Scan for the cell matching the given text and deliver its [X, Y] coordinate at center. 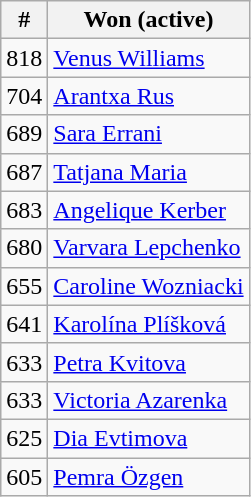
625 [24, 438]
Venus Williams [148, 58]
Arantxa Rus [148, 96]
Angelique Kerber [148, 210]
655 [24, 286]
Petra Kvitova [148, 362]
Karolína Plíšková [148, 324]
Pemra Özgen [148, 477]
818 [24, 58]
641 [24, 324]
Tatjana Maria [148, 172]
Dia Evtimova [148, 438]
687 [24, 172]
Won (active) [148, 20]
Varvara Lepchenko [148, 248]
683 [24, 210]
Victoria Azarenka [148, 400]
680 [24, 248]
Caroline Wozniacki [148, 286]
Sara Errani [148, 134]
704 [24, 96]
605 [24, 477]
# [24, 20]
689 [24, 134]
